For the text-containing cell, return its midpoint in (x, y) coordinate format. 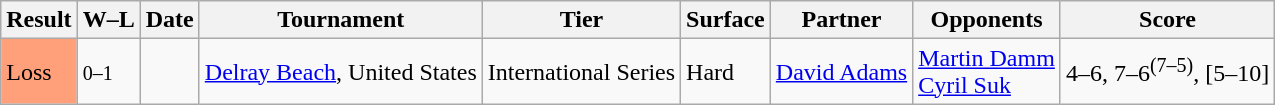
Surface (726, 20)
Score (1167, 20)
Loss (39, 72)
International Series (581, 72)
Opponents (987, 20)
W–L (108, 20)
Tier (581, 20)
David Adams (841, 72)
Partner (841, 20)
Tournament (340, 20)
Martin Damm Cyril Suk (987, 72)
0–1 (108, 72)
Date (170, 20)
4–6, 7–6(7–5), [5–10] (1167, 72)
Hard (726, 72)
Result (39, 20)
Delray Beach, United States (340, 72)
